Provide the (X, Y) coordinate of the cell's center where the given text is located.  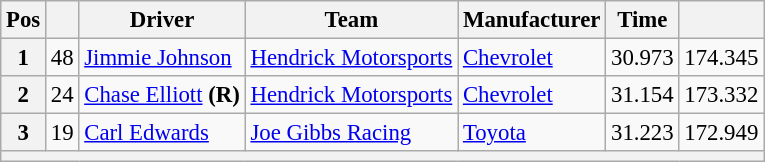
31.154 (642, 95)
Team (351, 20)
Joe Gibbs Racing (351, 133)
Toyota (532, 133)
48 (62, 58)
1 (24, 58)
30.973 (642, 58)
24 (62, 95)
19 (62, 133)
172.949 (722, 133)
Pos (24, 20)
3 (24, 133)
Chase Elliott (R) (162, 95)
Time (642, 20)
Driver (162, 20)
Carl Edwards (162, 133)
2 (24, 95)
Jimmie Johnson (162, 58)
173.332 (722, 95)
Manufacturer (532, 20)
174.345 (722, 58)
31.223 (642, 133)
